From the cell containing the given text, extract its center point as (x, y) coordinate. 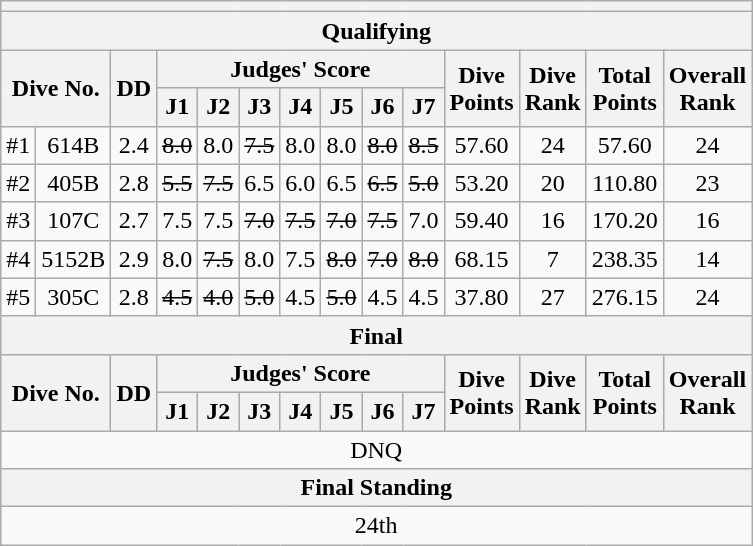
Qualifying (376, 31)
614B (74, 145)
Final (376, 335)
8.5 (424, 145)
Final Standing (376, 488)
2.9 (134, 259)
37.80 (482, 297)
276.15 (624, 297)
59.40 (482, 221)
5152B (74, 259)
23 (707, 183)
2.7 (134, 221)
405B (74, 183)
305C (74, 297)
53.20 (482, 183)
#3 (18, 221)
#2 (18, 183)
110.80 (624, 183)
2.4 (134, 145)
5.5 (178, 183)
4.0 (218, 297)
14 (707, 259)
#5 (18, 297)
DNQ (376, 449)
27 (552, 297)
107C (74, 221)
238.35 (624, 259)
20 (552, 183)
#1 (18, 145)
68.15 (482, 259)
6.0 (300, 183)
7 (552, 259)
#4 (18, 259)
170.20 (624, 221)
24th (376, 526)
